Detect which cell encompasses the target text, then output its [x, y] center coordinate. 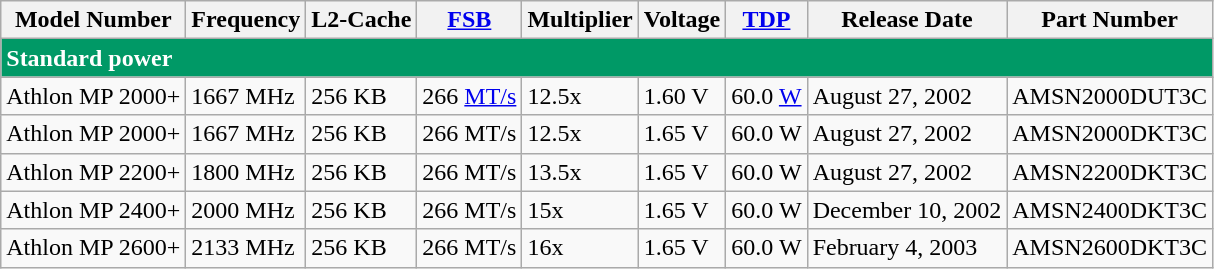
TDP [766, 20]
FSB [470, 20]
AMSN2200DKT3C [1110, 172]
December 10, 2002 [907, 210]
Multiplier [580, 20]
Athlon MP 2400+ [94, 210]
L2-Cache [362, 20]
Model Number [94, 20]
Part Number [1110, 20]
15x [580, 210]
16x [580, 248]
Voltage [682, 20]
AMSN2400DKT3C [1110, 210]
1800 MHz [246, 172]
Athlon MP 2200+ [94, 172]
AMSN2000DUT3C [1110, 96]
13.5x [580, 172]
AMSN2000DKT3C [1110, 134]
Release Date [907, 20]
February 4, 2003 [907, 248]
1.60 V [682, 96]
Standard power [607, 58]
AMSN2600DKT3C [1110, 248]
Frequency [246, 20]
2000 MHz [246, 210]
2133 MHz [246, 248]
Athlon MP 2600+ [94, 248]
